Capture the cell that displays the provided text and extract its [X, Y] central coordinate. 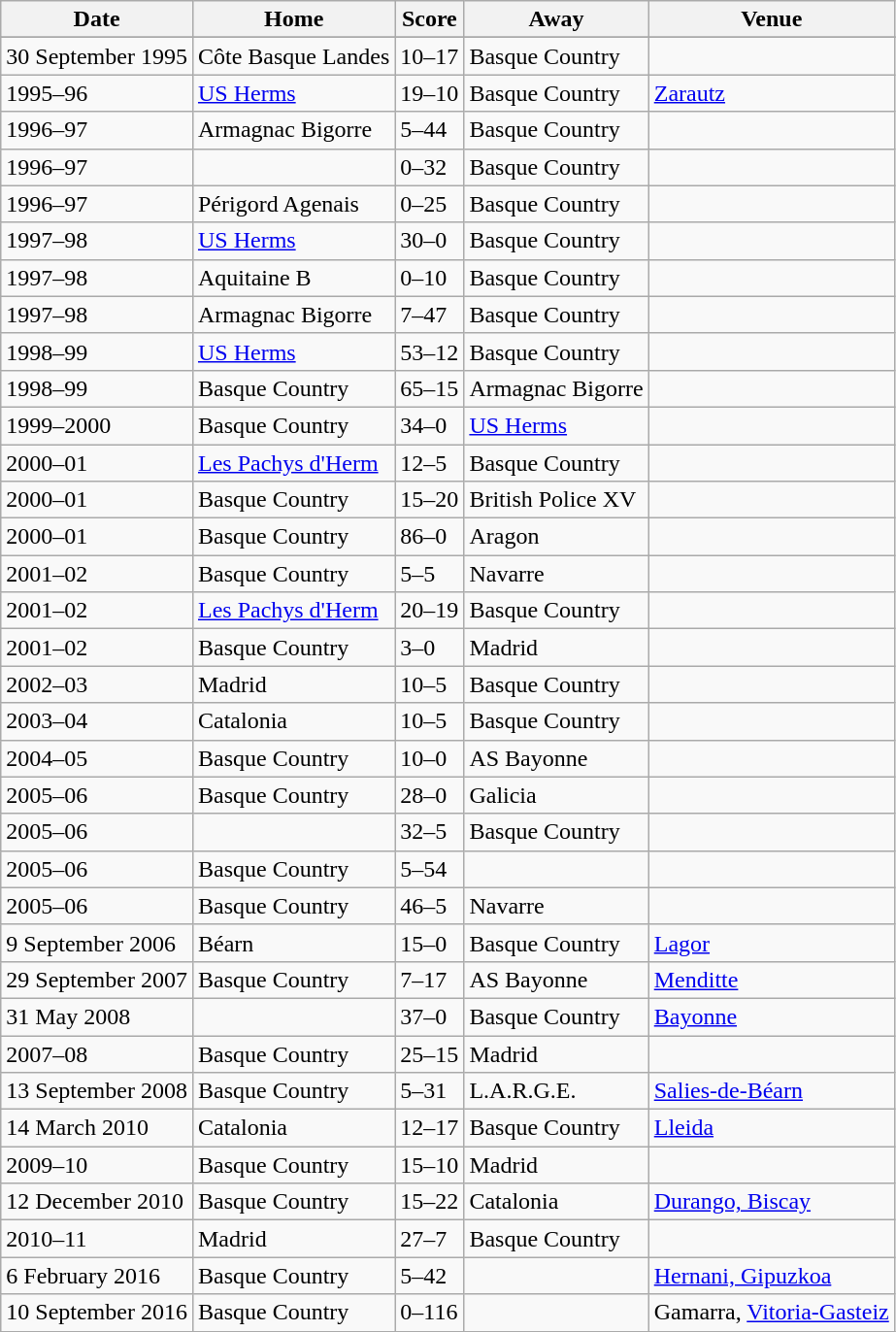
3–0 [429, 648]
Périgord Agenais [293, 204]
7–17 [429, 980]
15–10 [429, 1165]
Score [429, 19]
Lagor [771, 943]
30–0 [429, 241]
25–15 [429, 1053]
Salies-de-Béarn [771, 1091]
Venue [771, 19]
Galicia [556, 795]
British Police XV [556, 500]
Durango, Biscay [771, 1202]
10–17 [429, 56]
L.A.R.G.E. [556, 1091]
14 March 2010 [97, 1128]
5–5 [429, 574]
12–5 [429, 463]
5–44 [429, 130]
5–31 [429, 1091]
Gamarra, Vitoria-Gasteiz [771, 1313]
53–12 [429, 351]
Menditte [771, 980]
1999–2000 [97, 425]
0–10 [429, 278]
20–19 [429, 611]
Aquitaine B [293, 278]
6 February 2016 [97, 1276]
5–42 [429, 1276]
29 September 2007 [97, 980]
7–47 [429, 315]
31 May 2008 [97, 1016]
10–0 [429, 758]
15–20 [429, 500]
15–0 [429, 943]
Zarautz [771, 93]
27–7 [429, 1239]
46–5 [429, 906]
Lleida [771, 1128]
Hernani, Gipuzkoa [771, 1276]
Away [556, 19]
30 September 1995 [97, 56]
15–22 [429, 1202]
2003–04 [97, 721]
32–5 [429, 832]
2010–11 [97, 1239]
12 December 2010 [97, 1202]
0–116 [429, 1313]
10 September 2016 [97, 1313]
Côte Basque Landes [293, 56]
5–54 [429, 869]
12–17 [429, 1128]
86–0 [429, 537]
2007–08 [97, 1053]
0–32 [429, 167]
Aragon [556, 537]
Date [97, 19]
Béarn [293, 943]
2009–10 [97, 1165]
13 September 2008 [97, 1091]
Home [293, 19]
0–25 [429, 204]
Bayonne [771, 1016]
37–0 [429, 1016]
34–0 [429, 425]
2002–03 [97, 684]
2004–05 [97, 758]
65–15 [429, 388]
19–10 [429, 93]
9 September 2006 [97, 943]
28–0 [429, 795]
1995–96 [97, 93]
